Locate the cell with the specified text and output its (x, y) center coordinate. 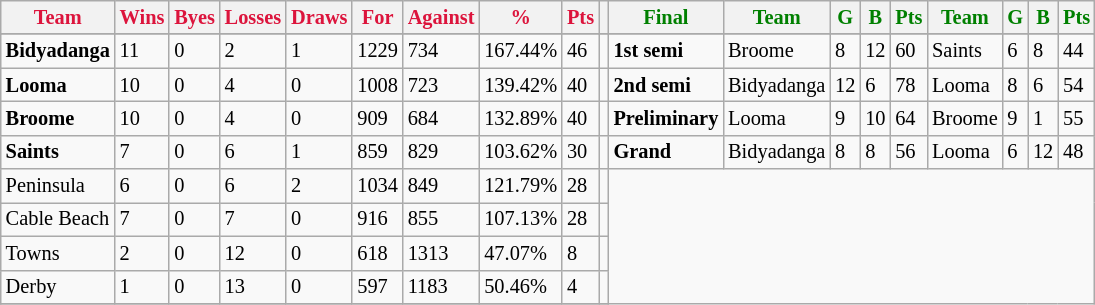
Byes (194, 17)
597 (377, 287)
829 (442, 152)
54 (1076, 85)
56 (908, 152)
Final (666, 17)
11 (142, 51)
132.89% (520, 118)
30 (580, 152)
Preliminary (666, 118)
723 (442, 85)
103.62% (520, 152)
13 (253, 287)
78 (908, 85)
60 (908, 51)
139.42% (520, 85)
849 (442, 186)
55 (1076, 118)
47.07% (520, 253)
Cable Beach (58, 219)
44 (1076, 51)
859 (377, 152)
1st semi (666, 51)
684 (442, 118)
64 (908, 118)
1183 (442, 287)
734 (442, 51)
Towns (58, 253)
For (377, 17)
Grand (666, 152)
Peninsula (58, 186)
1229 (377, 51)
Draws (319, 17)
167.44% (520, 51)
855 (442, 219)
618 (377, 253)
107.13% (520, 219)
46 (580, 51)
Wins (142, 17)
% (520, 17)
1313 (442, 253)
916 (377, 219)
Against (442, 17)
1008 (377, 85)
1034 (377, 186)
121.79% (520, 186)
48 (1076, 152)
2nd semi (666, 85)
50.46% (520, 287)
Losses (253, 17)
Derby (58, 287)
909 (377, 118)
